Locate the cell with the specified text and output its (X, Y) center coordinate. 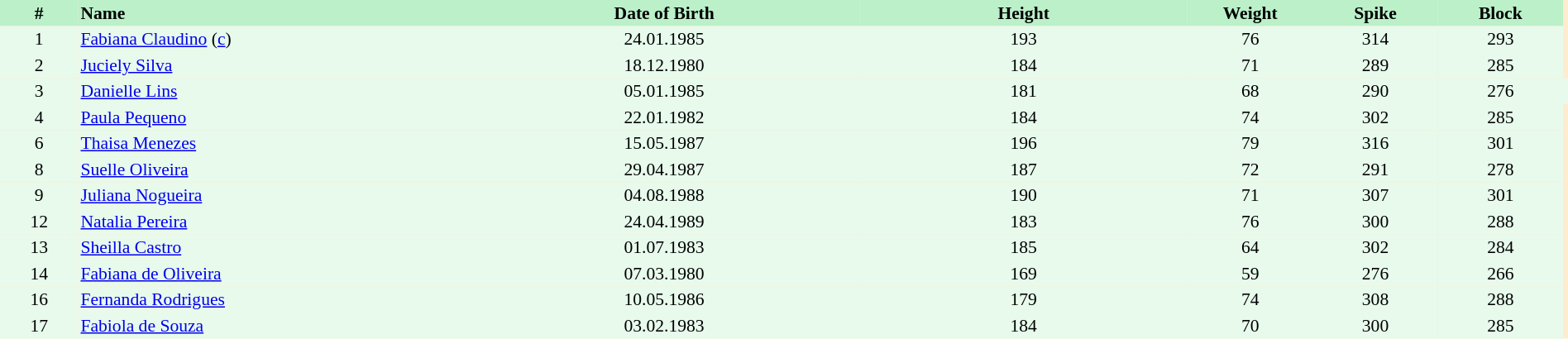
Fabiana Claudino (c) (273, 40)
290 (1374, 91)
# (39, 13)
308 (1374, 299)
03.02.1983 (664, 326)
14 (39, 274)
Fabiana de Oliveira (273, 274)
64 (1250, 248)
1 (39, 40)
196 (1024, 144)
179 (1024, 299)
316 (1374, 144)
284 (1500, 248)
18.12.1980 (664, 65)
Sheilla Castro (273, 248)
Natalia Pereira (273, 222)
05.01.1985 (664, 91)
169 (1024, 274)
70 (1250, 326)
Paula Pequeno (273, 117)
3 (39, 91)
187 (1024, 169)
Danielle Lins (273, 91)
12 (39, 222)
24.01.1985 (664, 40)
Height (1024, 13)
278 (1500, 169)
Name (273, 13)
68 (1250, 91)
72 (1250, 169)
59 (1250, 274)
17 (39, 326)
Fernanda Rodrigues (273, 299)
9 (39, 195)
Juciely Silva (273, 65)
289 (1374, 65)
6 (39, 144)
314 (1374, 40)
193 (1024, 40)
2 (39, 65)
Fabiola de Souza (273, 326)
79 (1250, 144)
190 (1024, 195)
Juliana Nogueira (273, 195)
8 (39, 169)
291 (1374, 169)
Suelle Oliveira (273, 169)
185 (1024, 248)
24.04.1989 (664, 222)
Weight (1250, 13)
10.05.1986 (664, 299)
Thaisa Menezes (273, 144)
266 (1500, 274)
183 (1024, 222)
307 (1374, 195)
01.07.1983 (664, 248)
04.08.1988 (664, 195)
Date of Birth (664, 13)
15.05.1987 (664, 144)
13 (39, 248)
16 (39, 299)
4 (39, 117)
07.03.1980 (664, 274)
Spike (1374, 13)
29.04.1987 (664, 169)
22.01.1982 (664, 117)
181 (1024, 91)
Block (1500, 13)
293 (1500, 40)
